Locate the cell with the specified text and output its [x, y] center coordinate. 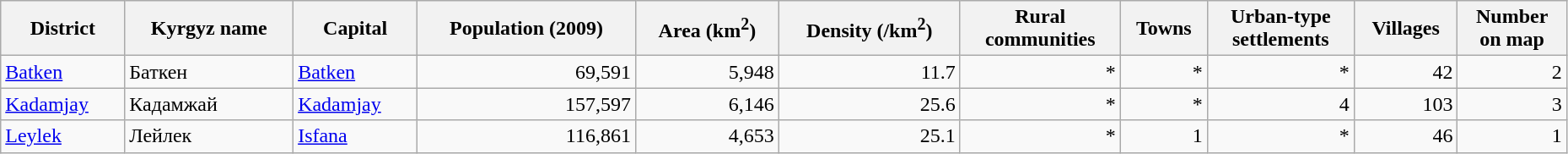
46 [1405, 136]
District [62, 29]
2 [1511, 72]
Villages [1405, 29]
11.7 [869, 72]
Capital [356, 29]
4 [1280, 104]
Population (2009) [526, 29]
116,861 [526, 136]
Кадамжай [209, 104]
Towns [1164, 29]
103 [1405, 104]
Isfana [356, 136]
5,948 [707, 72]
25.6 [869, 104]
Leylek [62, 136]
42 [1405, 72]
25.1 [869, 136]
Numberon map [1511, 29]
69,591 [526, 72]
157,597 [526, 104]
4,653 [707, 136]
Баткен [209, 72]
Urban-typesettlements [1280, 29]
6,146 [707, 104]
Area (km2) [707, 29]
Kyrgyz name [209, 29]
Ruralcommunities [1040, 29]
Лейлек [209, 136]
3 [1511, 104]
Density (/km2) [869, 29]
